Output the (X, Y) coordinate of the center of the cell containing the given text.  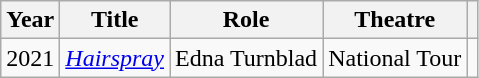
Role (246, 20)
National Tour (395, 58)
Title (115, 20)
2021 (30, 58)
Theatre (395, 20)
Edna Turnblad (246, 58)
Year (30, 20)
Hairspray (115, 58)
